Capture the cell that displays the provided text and extract its (X, Y) central coordinate. 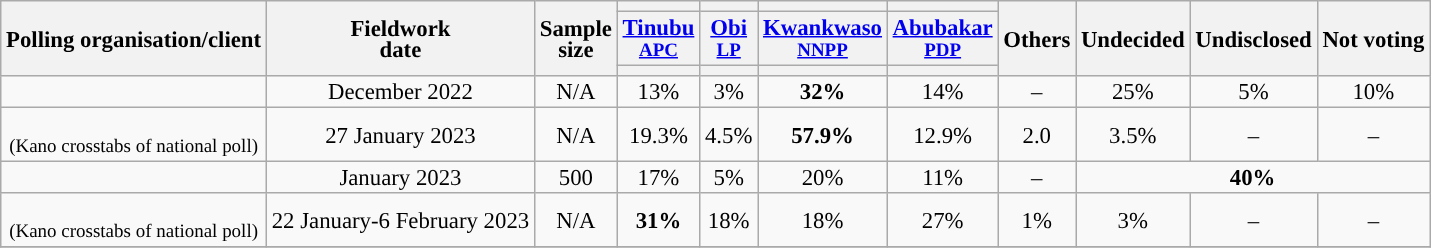
20% (823, 178)
11% (942, 178)
31% (658, 221)
Fieldworkdate (400, 38)
KwankwasoNNPP (823, 39)
AbubakarPDP (942, 39)
500 (576, 178)
10% (1373, 92)
Others (1037, 38)
57.9% (823, 135)
Not voting (1373, 38)
12.9% (942, 135)
25% (1133, 92)
TinubuAPC (658, 39)
January 2023 (400, 178)
4.5% (729, 135)
Samplesize (576, 38)
27 January 2023 (400, 135)
Undecided (1133, 38)
Undisclosed (1254, 38)
40% (1253, 178)
19.3% (658, 135)
13% (658, 92)
ObiLP (729, 39)
December 2022 (400, 92)
14% (942, 92)
17% (658, 178)
22 January-6 February 2023 (400, 221)
32% (823, 92)
27% (942, 221)
1% (1037, 221)
2.0 (1037, 135)
Polling organisation/client (134, 38)
3.5% (1133, 135)
